Scan for the cell matching the given text and deliver its [X, Y] coordinate at center. 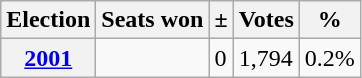
0 [221, 58]
Votes [266, 20]
1,794 [266, 58]
2001 [48, 58]
0.2% [330, 58]
% [330, 20]
± [221, 20]
Election [48, 20]
Seats won [152, 20]
